Return [x, y] of the center of cell containing provided text 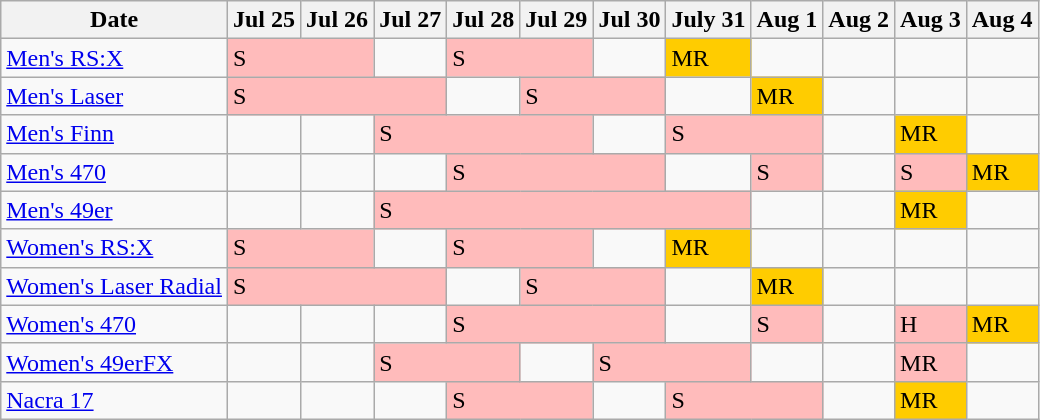
Men's 470 [114, 172]
Men's Finn [114, 134]
Women's Laser Radial [114, 286]
Aug 2 [859, 20]
July 31 [708, 20]
Men's RS:X [114, 58]
H [931, 324]
Nacra 17 [114, 400]
Jul 26 [338, 20]
Jul 30 [630, 20]
Aug 3 [931, 20]
Jul 28 [484, 20]
Date [114, 20]
Jul 27 [410, 20]
Jul 29 [556, 20]
Aug 4 [1002, 20]
Jul 25 [264, 20]
Women's 470 [114, 324]
Men's Laser [114, 96]
Men's 49er [114, 210]
Women's 49erFX [114, 362]
Aug 1 [787, 20]
Women's RS:X [114, 248]
